Scan for the cell matching the given text and deliver its [x, y] coordinate at center. 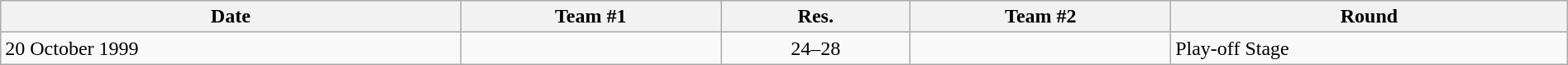
Team #1 [590, 17]
Round [1370, 17]
Date [231, 17]
Team #2 [1040, 17]
24–28 [815, 48]
20 October 1999 [231, 48]
Play-off Stage [1370, 48]
Res. [815, 17]
